Find where the given text appears and provide that cell's center as (x, y) coordinate. 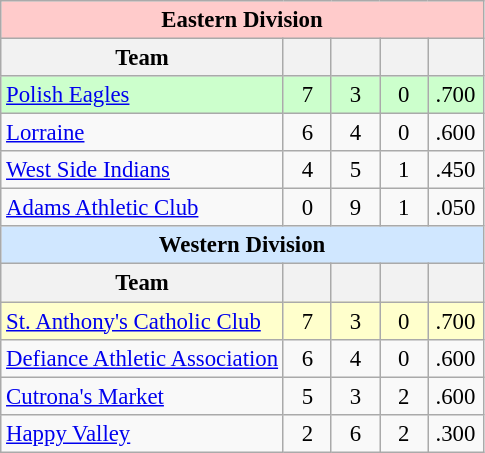
Defiance Athletic Association (142, 358)
Polish Eagles (142, 95)
St. Anthony's Catholic Club (142, 321)
9 (355, 208)
Lorraine (142, 133)
Western Division (242, 245)
West Side Indians (142, 170)
Adams Athletic Club (142, 208)
Cutrona's Market (142, 396)
Happy Valley (142, 433)
.050 (456, 208)
.300 (456, 433)
.450 (456, 170)
Eastern Division (242, 20)
